Determine the (x, y) coordinate at the center of the cell enclosing the given text.  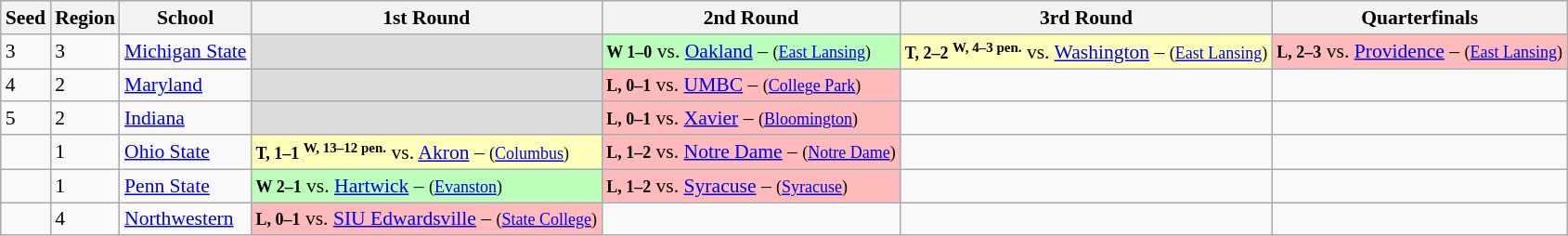
Ohio State (186, 152)
School (186, 18)
T, 1–1 W, 13–12 pen. vs. Akron – (Columbus) (426, 152)
Seed (26, 18)
W 2–1 vs. Hartwick – (Evanston) (426, 186)
Region (85, 18)
W 1–0 vs. Oakland – (East Lansing) (751, 52)
Quarterfinals (1419, 18)
L, 0–1 vs. SIU Edwardsville – (State College) (426, 219)
Michigan State (186, 52)
L, 0–1 vs. Xavier – (Bloomington) (751, 119)
3rd Round (1086, 18)
L, 1–2 vs. Syracuse – (Syracuse) (751, 186)
L, 1–2 vs. Notre Dame – (Notre Dame) (751, 152)
1st Round (426, 18)
T, 2–2 W, 4–3 pen. vs. Washington – (East Lansing) (1086, 52)
L, 2–3 vs. Providence – (East Lansing) (1419, 52)
2nd Round (751, 18)
Northwestern (186, 219)
Indiana (186, 119)
Maryland (186, 85)
L, 0–1 vs. UMBC – (College Park) (751, 85)
5 (26, 119)
Penn State (186, 186)
